Find where the given text appears and provide that cell's center as [X, Y] coordinate. 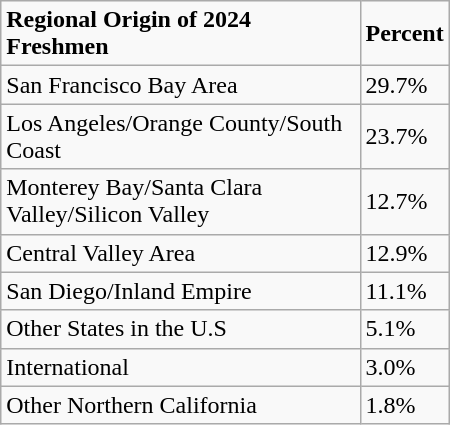
11.1% [404, 291]
Other States in the U.S [180, 329]
Central Valley Area [180, 253]
23.7% [404, 136]
12.7% [404, 202]
Monterey Bay/Santa Clara Valley/Silicon Valley [180, 202]
Percent [404, 34]
International [180, 367]
12.9% [404, 253]
1.8% [404, 405]
San Francisco Bay Area [180, 85]
Regional Origin of 2024 Freshmen [180, 34]
29.7% [404, 85]
Other Northern California [180, 405]
3.0% [404, 367]
5.1% [404, 329]
Los Angeles/Orange County/South Coast [180, 136]
San Diego/Inland Empire [180, 291]
